Extract the (X, Y) coordinate from the center of the cell holding the provided text.  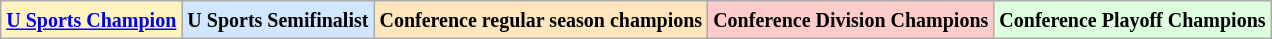
U Sports Semifinalist (278, 20)
U Sports Champion (92, 20)
Conference Playoff Champions (1132, 20)
Conference Division Champions (851, 20)
Conference regular season champions (541, 20)
